Extract the (X, Y) coordinate from the center of the cell holding the provided text.  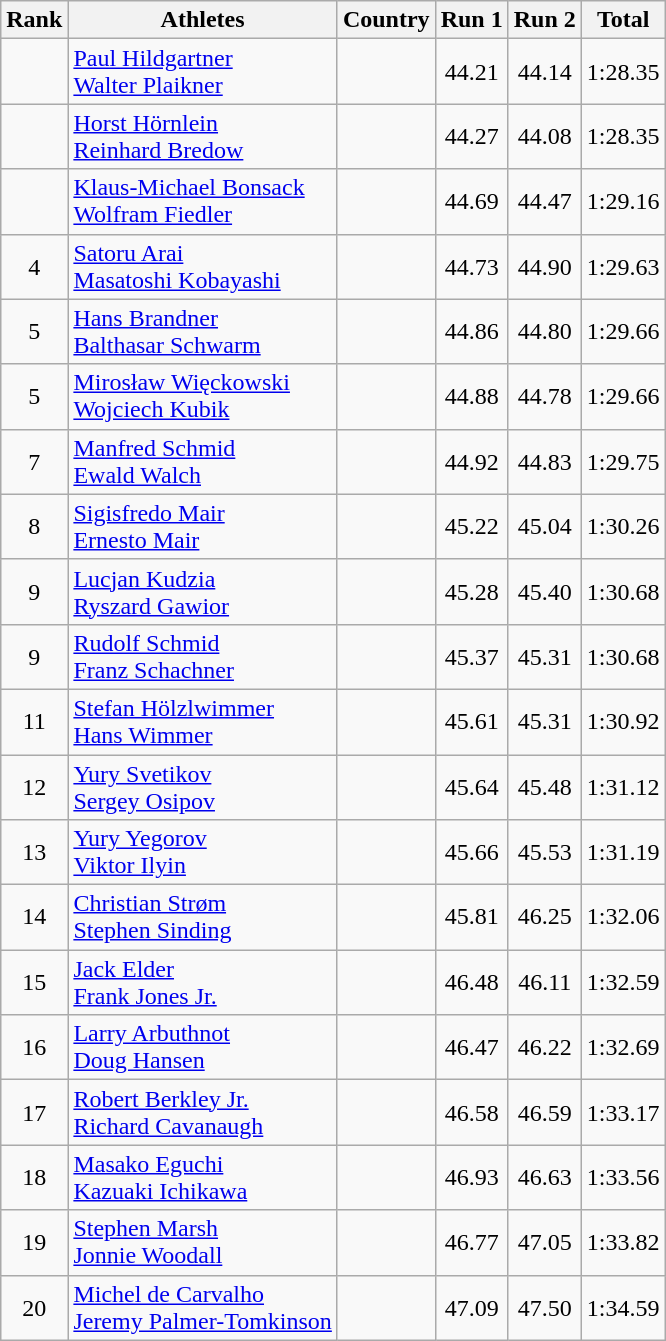
1:32.59 (623, 982)
Jack Elder Frank Jones Jr. (203, 982)
45.22 (472, 526)
8 (34, 526)
Run 2 (544, 20)
46.58 (472, 1112)
Michel de Carvalho Jeremy Palmer-Tomkinson (203, 1308)
Run 1 (472, 20)
7 (34, 462)
1:30.92 (623, 722)
Hans Brandner Balthasar Schwarm (203, 332)
44.69 (472, 202)
1:29.16 (623, 202)
Yury Svetikov Sergey Osipov (203, 786)
44.83 (544, 462)
Mirosław Więckowski Wojciech Kubik (203, 396)
45.04 (544, 526)
45.66 (472, 852)
Paul Hildgartner Walter Plaikner (203, 72)
1:29.63 (623, 266)
Horst Hörnlein Reinhard Bredow (203, 136)
Sigisfredo Mair Ernesto Mair (203, 526)
46.48 (472, 982)
45.37 (472, 656)
Satoru Arai Masatoshi Kobayashi (203, 266)
Robert Berkley Jr. Richard Cavanaugh (203, 1112)
1:33.17 (623, 1112)
Christian Strøm Stephen Sinding (203, 918)
45.40 (544, 592)
44.80 (544, 332)
46.47 (472, 1048)
Manfred Schmid Ewald Walch (203, 462)
44.08 (544, 136)
44.90 (544, 266)
12 (34, 786)
Larry Arbuthnot Doug Hansen (203, 1048)
44.73 (472, 266)
46.25 (544, 918)
4 (34, 266)
1:32.06 (623, 918)
44.78 (544, 396)
20 (34, 1308)
1:29.75 (623, 462)
14 (34, 918)
44.14 (544, 72)
1:31.19 (623, 852)
1:30.26 (623, 526)
44.86 (472, 332)
45.64 (472, 786)
1:33.56 (623, 1178)
45.48 (544, 786)
13 (34, 852)
Rudolf Schmid Franz Schachner (203, 656)
46.77 (472, 1242)
Stefan Hölzlwimmer Hans Wimmer (203, 722)
11 (34, 722)
45.53 (544, 852)
Masako Eguchi Kazuaki Ichikawa (203, 1178)
46.22 (544, 1048)
17 (34, 1112)
18 (34, 1178)
44.88 (472, 396)
1:33.82 (623, 1242)
44.47 (544, 202)
Klaus-Michael Bonsack Wolfram Fiedler (203, 202)
47.05 (544, 1242)
1:32.69 (623, 1048)
47.09 (472, 1308)
Lucjan Kudzia Ryszard Gawior (203, 592)
Country (386, 20)
45.61 (472, 722)
45.81 (472, 918)
15 (34, 982)
1:34.59 (623, 1308)
44.27 (472, 136)
46.93 (472, 1178)
45.28 (472, 592)
16 (34, 1048)
47.50 (544, 1308)
Athletes (203, 20)
1:31.12 (623, 786)
46.63 (544, 1178)
Stephen Marsh Jonnie Woodall (203, 1242)
46.59 (544, 1112)
46.11 (544, 982)
Total (623, 20)
Yury Yegorov Viktor Ilyin (203, 852)
44.92 (472, 462)
44.21 (472, 72)
19 (34, 1242)
Rank (34, 20)
